Capture the cell that displays the provided text and extract its [X, Y] central coordinate. 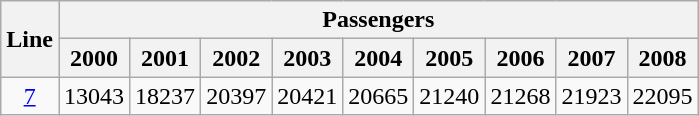
20665 [378, 96]
2006 [520, 58]
2003 [308, 58]
13043 [94, 96]
21240 [450, 96]
2001 [166, 58]
22095 [662, 96]
2004 [378, 58]
21268 [520, 96]
20397 [236, 96]
2008 [662, 58]
7 [30, 96]
Line [30, 39]
2005 [450, 58]
2000 [94, 58]
2002 [236, 58]
2007 [592, 58]
Passengers [378, 20]
18237 [166, 96]
20421 [308, 96]
21923 [592, 96]
